Extract the (X, Y) coordinate from the center of the cell holding the provided text.  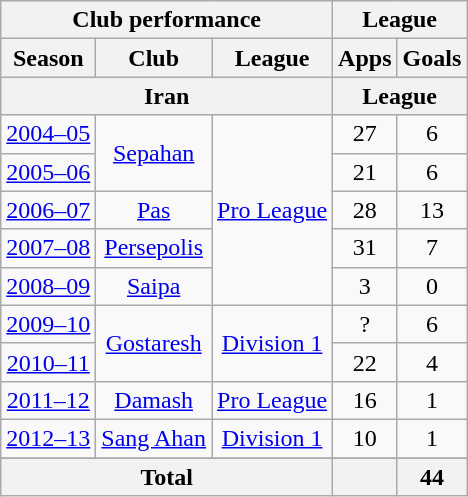
2006–07 (48, 210)
13 (432, 210)
Persepolis (154, 248)
2009–10 (48, 324)
22 (365, 362)
Gostaresh (154, 343)
Sepahan (154, 153)
27 (365, 134)
28 (365, 210)
Sang Ahan (154, 438)
16 (365, 400)
Club (154, 58)
0 (432, 286)
31 (365, 248)
3 (365, 286)
4 (432, 362)
2004–05 (48, 134)
Goals (432, 58)
Apps (365, 58)
2011–12 (48, 400)
Club performance (167, 20)
2008–09 (48, 286)
Saipa (154, 286)
Season (48, 58)
Pas (154, 210)
2012–13 (48, 438)
21 (365, 172)
Iran (167, 96)
7 (432, 248)
10 (365, 438)
Total (167, 477)
2007–08 (48, 248)
? (365, 324)
44 (432, 477)
2005–06 (48, 172)
Damash (154, 400)
2010–11 (48, 362)
